Scan for the cell matching the given text and deliver its (X, Y) coordinate at center. 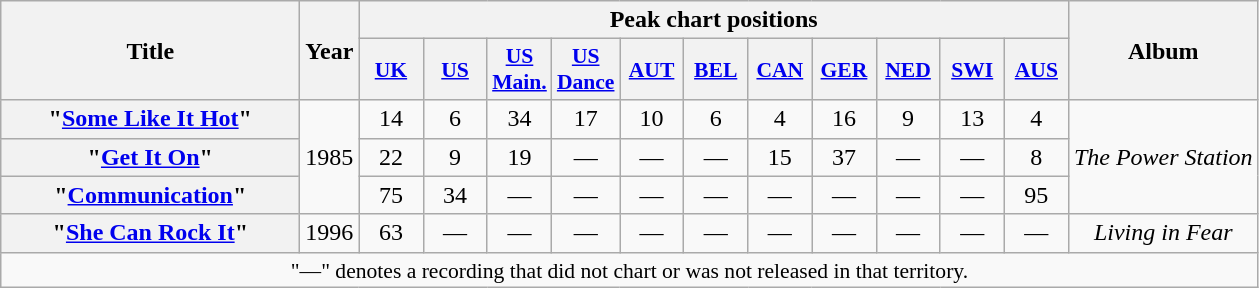
NED (908, 70)
37 (844, 157)
19 (520, 157)
8 (1036, 157)
US Main. (520, 70)
10 (652, 119)
22 (391, 157)
Peak chart positions (714, 20)
US (455, 70)
13 (972, 119)
Living in Fear (1163, 233)
"Some Like It Hot" (150, 119)
BEL (716, 70)
14 (391, 119)
AUT (652, 70)
"She Can Rock It" (150, 233)
16 (844, 119)
The Power Station (1163, 157)
75 (391, 195)
Year (330, 50)
SWI (972, 70)
63 (391, 233)
US Dance (586, 70)
"Get It On" (150, 157)
"Communication" (150, 195)
17 (586, 119)
AUS (1036, 70)
GER (844, 70)
Album (1163, 50)
Title (150, 50)
15 (780, 157)
CAN (780, 70)
UK (391, 70)
1996 (330, 233)
"—" denotes a recording that did not chart or was not released in that territory. (630, 270)
1985 (330, 157)
95 (1036, 195)
